Provide the [X, Y] coordinate of the cell's center where the given text is located.  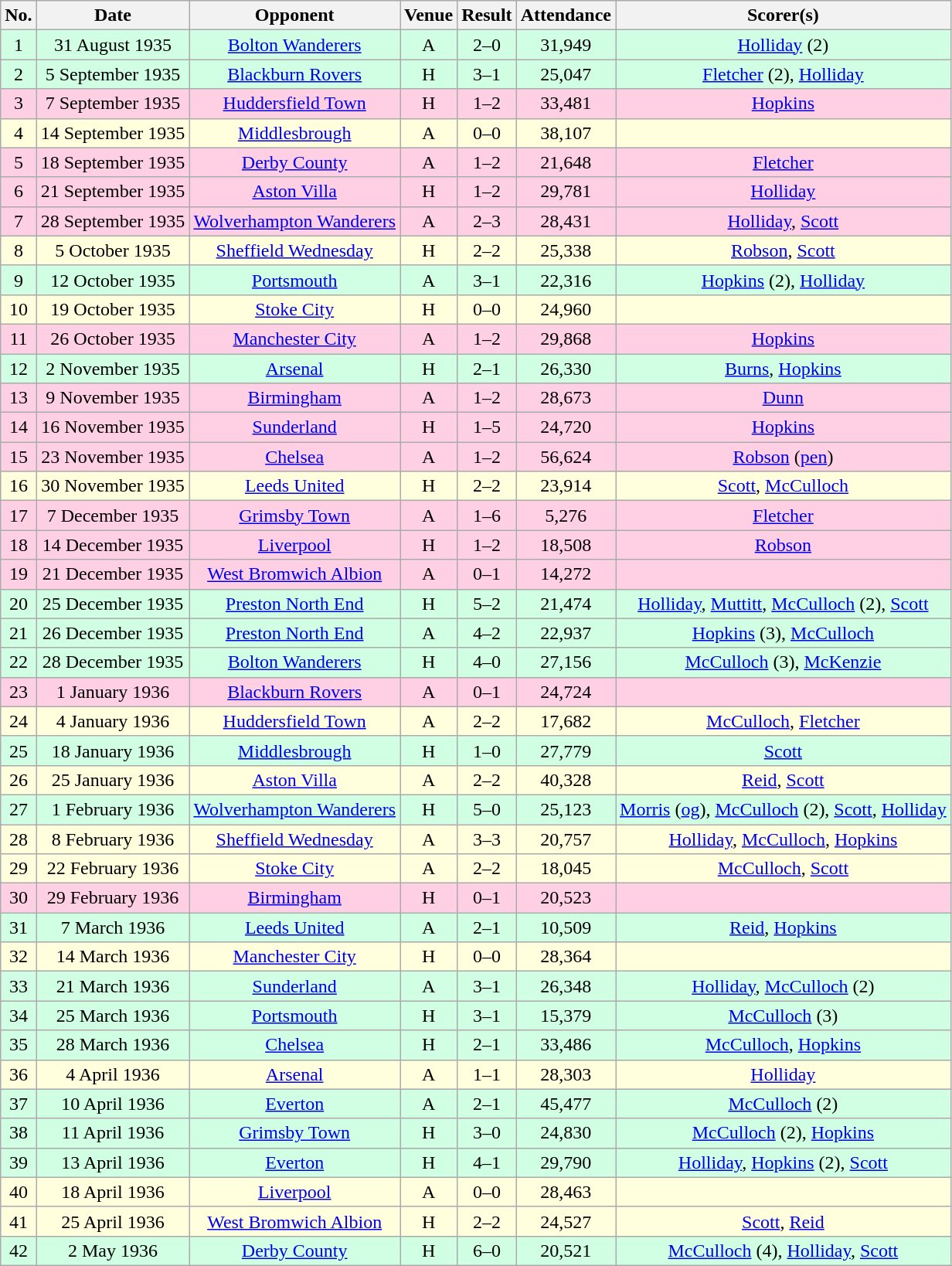
24,720 [566, 427]
21 [19, 633]
26 October 1935 [113, 339]
Scott, Reid [784, 1221]
14 September 1935 [113, 133]
4 [19, 133]
22 [19, 662]
Holliday, McCulloch, Hopkins [784, 839]
13 [19, 398]
31,949 [566, 45]
7 September 1935 [113, 104]
25 [19, 750]
Hopkins (3), McCulloch [784, 633]
7 March 1936 [113, 927]
17 [19, 516]
Date [113, 15]
Burns, Hopkins [784, 369]
25,123 [566, 809]
24,830 [566, 1133]
20 [19, 604]
28,303 [566, 1074]
2 November 1935 [113, 369]
21,648 [566, 162]
1 [19, 45]
7 [19, 221]
McCulloch, Fletcher [784, 721]
24 [19, 721]
38 [19, 1133]
Holliday, Hopkins (2), Scott [784, 1162]
Dunn [784, 398]
26 [19, 780]
5,276 [566, 516]
23 [19, 692]
18 January 1936 [113, 750]
21 March 1936 [113, 986]
21 December 1935 [113, 574]
33 [19, 986]
26,348 [566, 986]
20,523 [566, 898]
Fletcher (2), Holliday [784, 74]
29 February 1936 [113, 898]
McCulloch (2) [784, 1104]
6 [19, 192]
6–0 [487, 1251]
42 [19, 1251]
28 [19, 839]
16 November 1935 [113, 427]
27 [19, 809]
2 [19, 74]
29,868 [566, 339]
McCulloch (2), Hopkins [784, 1133]
34 [19, 1016]
28,431 [566, 221]
12 [19, 369]
30 November 1935 [113, 486]
8 February 1936 [113, 839]
3 [19, 104]
22,316 [566, 280]
1–1 [487, 1074]
Attendance [566, 15]
28,463 [566, 1192]
4 April 1936 [113, 1074]
2–3 [487, 221]
22 February 1936 [113, 869]
1 February 1936 [113, 809]
5–2 [487, 604]
20,757 [566, 839]
Morris (og), McCulloch (2), Scott, Holliday [784, 809]
31 [19, 927]
37 [19, 1104]
56,624 [566, 457]
4 January 1936 [113, 721]
35 [19, 1045]
3–0 [487, 1133]
18 [19, 545]
25 March 1936 [113, 1016]
45,477 [566, 1104]
10,509 [566, 927]
11 April 1936 [113, 1133]
14,272 [566, 574]
33,486 [566, 1045]
1–5 [487, 427]
25 January 1936 [113, 780]
14 March 1936 [113, 957]
McCulloch, Hopkins [784, 1045]
18 April 1936 [113, 1192]
Scorer(s) [784, 15]
Holliday, McCulloch (2) [784, 986]
24,960 [566, 309]
9 [19, 280]
19 [19, 574]
11 [19, 339]
8 [19, 250]
Holliday, Muttitt, McCulloch (2), Scott [784, 604]
22,937 [566, 633]
Result [487, 15]
19 October 1935 [113, 309]
40 [19, 1192]
25 December 1935 [113, 604]
18,508 [566, 545]
15 [19, 457]
13 April 1936 [113, 1162]
Hopkins (2), Holliday [784, 280]
26,330 [566, 369]
27,779 [566, 750]
5 October 1935 [113, 250]
23,914 [566, 486]
17,682 [566, 721]
4–0 [487, 662]
Venue [429, 15]
Robson, Scott [784, 250]
1–6 [487, 516]
27,156 [566, 662]
McCulloch, Scott [784, 869]
18 September 1935 [113, 162]
2 May 1936 [113, 1251]
2–0 [487, 45]
28,364 [566, 957]
10 [19, 309]
9 November 1935 [113, 398]
5–0 [487, 809]
McCulloch (3), McKenzie [784, 662]
15,379 [566, 1016]
Holliday, Scott [784, 221]
5 [19, 162]
Opponent [295, 15]
31 August 1935 [113, 45]
28,673 [566, 398]
4–2 [487, 633]
McCulloch (4), Holliday, Scott [784, 1251]
30 [19, 898]
24,724 [566, 692]
7 December 1935 [113, 516]
18,045 [566, 869]
32 [19, 957]
38,107 [566, 133]
16 [19, 486]
5 September 1935 [113, 74]
No. [19, 15]
29,781 [566, 192]
Holliday (2) [784, 45]
Robson [784, 545]
3–3 [487, 839]
Scott, McCulloch [784, 486]
Reid, Scott [784, 780]
21,474 [566, 604]
40,328 [566, 780]
25,047 [566, 74]
10 April 1936 [113, 1104]
Reid, Hopkins [784, 927]
14 December 1935 [113, 545]
36 [19, 1074]
McCulloch (3) [784, 1016]
33,481 [566, 104]
28 September 1935 [113, 221]
25,338 [566, 250]
14 [19, 427]
28 March 1936 [113, 1045]
21 September 1935 [113, 192]
Scott [784, 750]
29,790 [566, 1162]
29 [19, 869]
23 November 1935 [113, 457]
12 October 1935 [113, 280]
1 January 1936 [113, 692]
28 December 1935 [113, 662]
Robson (pen) [784, 457]
24,527 [566, 1221]
4–1 [487, 1162]
20,521 [566, 1251]
41 [19, 1221]
25 April 1936 [113, 1221]
26 December 1935 [113, 633]
39 [19, 1162]
1–0 [487, 750]
